Pinpoint the cell where the given text exists, returning its (X, Y) midpoint coordinate. 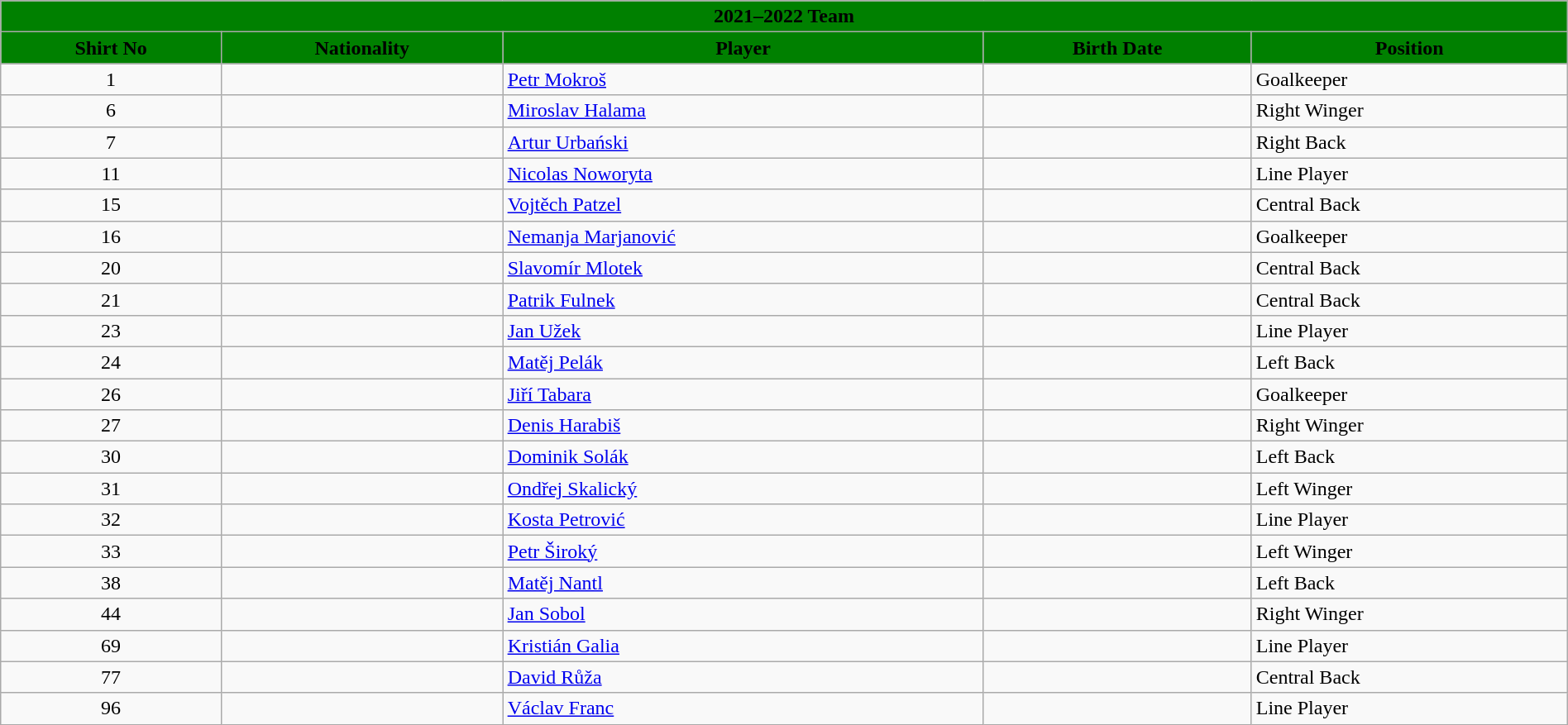
96 (111, 708)
32 (111, 520)
Position (1409, 48)
Patrik Fulnek (743, 299)
David Růža (743, 677)
Jan Užek (743, 331)
31 (111, 489)
Kristián Galia (743, 646)
Artur Urbański (743, 142)
Shirt No (111, 48)
38 (111, 583)
77 (111, 677)
1 (111, 79)
Petr Mokroš (743, 79)
30 (111, 457)
15 (111, 205)
11 (111, 174)
Kosta Petrović (743, 520)
Jan Sobol (743, 614)
7 (111, 142)
Matěj Nantl (743, 583)
Dominik Solák (743, 457)
26 (111, 394)
Václav Franc (743, 708)
69 (111, 646)
Slavomír Mlotek (743, 268)
Right Back (1409, 142)
27 (111, 426)
Miroslav Halama (743, 111)
16 (111, 236)
33 (111, 551)
Player (743, 48)
6 (111, 111)
Petr Široký (743, 551)
Nationality (362, 48)
Nicolas Noworyta (743, 174)
44 (111, 614)
Ondřej Skalický (743, 489)
2021–2022 Team (784, 17)
23 (111, 331)
Jiří Tabara (743, 394)
20 (111, 268)
21 (111, 299)
Nemanja Marjanović (743, 236)
24 (111, 362)
Matěj Pelák (743, 362)
Birth Date (1117, 48)
Vojtěch Patzel (743, 205)
Denis Harabiš (743, 426)
